Return (X, Y) of the center of cell containing provided text 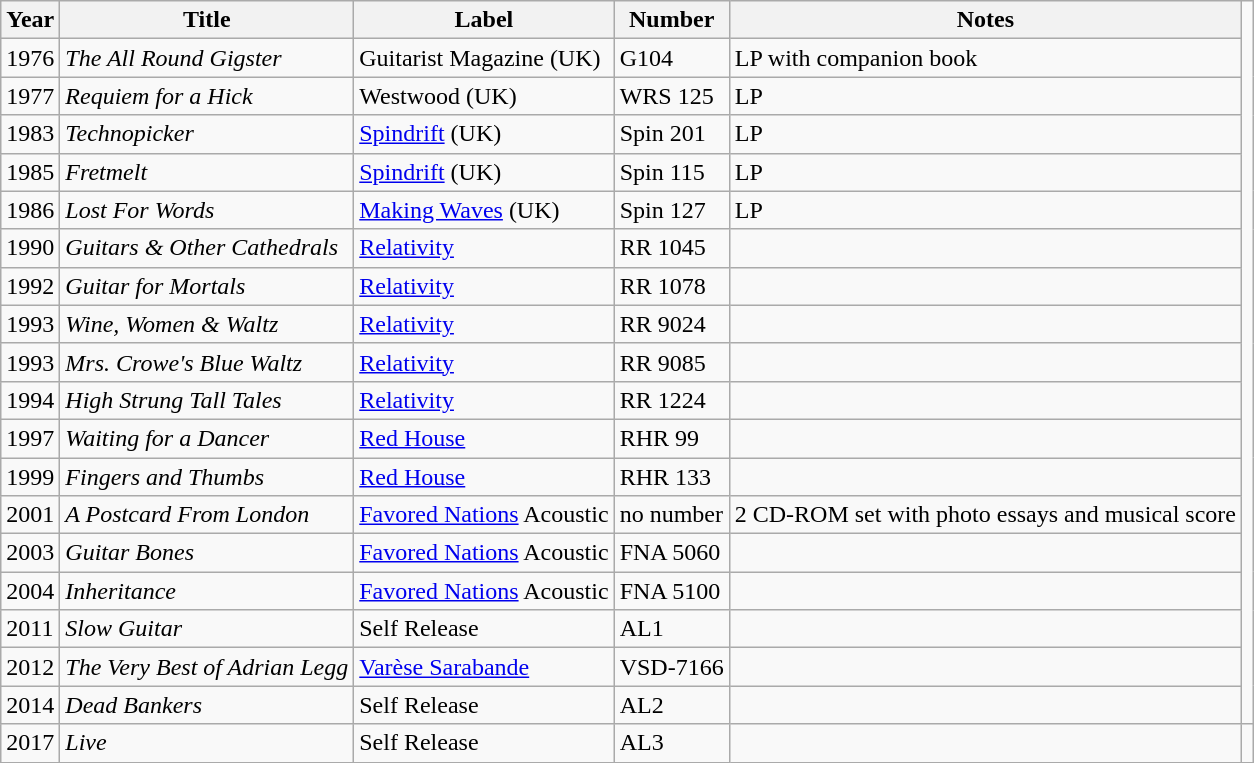
AL1 (672, 629)
1997 (30, 438)
Technopicker (207, 134)
1992 (30, 286)
1976 (30, 58)
Inheritance (207, 591)
1986 (30, 210)
Requiem for a Hick (207, 96)
no number (672, 515)
2003 (30, 553)
1985 (30, 172)
Slow Guitar (207, 629)
G104 (672, 58)
Guitar Bones (207, 553)
2011 (30, 629)
Live (207, 743)
1994 (30, 400)
2004 (30, 591)
Year (30, 20)
Guitars & Other Cathedrals (207, 248)
RR 1078 (672, 286)
RR 9024 (672, 324)
Guitarist Magazine (UK) (484, 58)
2017 (30, 743)
RR 9085 (672, 362)
Spin 115 (672, 172)
Making Waves (UK) (484, 210)
Spin 127 (672, 210)
The Very Best of Adrian Legg (207, 667)
Number (672, 20)
AL3 (672, 743)
RHR 133 (672, 477)
FNA 5060 (672, 553)
Title (207, 20)
Varèse Sarabande (484, 667)
VSD-7166 (672, 667)
RR 1224 (672, 400)
Wine, Women & Waltz (207, 324)
1977 (30, 96)
High Strung Tall Tales (207, 400)
Label (484, 20)
WRS 125 (672, 96)
1990 (30, 248)
Fretmelt (207, 172)
Dead Bankers (207, 705)
Notes (985, 20)
The All Round Gigster (207, 58)
1983 (30, 134)
Mrs. Crowe's Blue Waltz (207, 362)
LP with companion book (985, 58)
2012 (30, 667)
AL2 (672, 705)
1999 (30, 477)
Lost For Words (207, 210)
A Postcard From London (207, 515)
Westwood (UK) (484, 96)
Spin 201 (672, 134)
Guitar for Mortals (207, 286)
2 CD-ROM set with photo essays and musical score (985, 515)
2001 (30, 515)
RR 1045 (672, 248)
Waiting for a Dancer (207, 438)
RHR 99 (672, 438)
Fingers and Thumbs (207, 477)
2014 (30, 705)
FNA 5100 (672, 591)
